Scan for the cell matching the given text and deliver its (X, Y) coordinate at center. 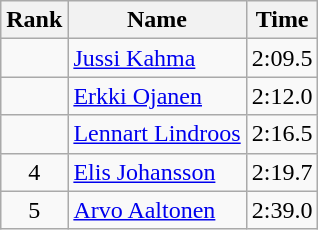
2:12.0 (282, 96)
2:09.5 (282, 58)
Elis Johansson (157, 172)
2:19.7 (282, 172)
2:16.5 (282, 134)
Rank (34, 20)
Time (282, 20)
2:39.0 (282, 210)
Erkki Ojanen (157, 96)
Name (157, 20)
Arvo Aaltonen (157, 210)
4 (34, 172)
Jussi Kahma (157, 58)
5 (34, 210)
Lennart Lindroos (157, 134)
